Search for the cell housing the specified text and yield its (X, Y) center coordinate. 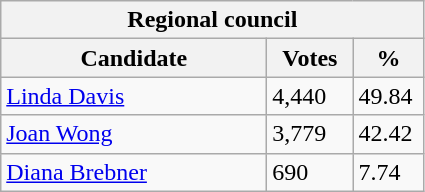
49.84 (388, 96)
Regional council (212, 20)
Joan Wong (134, 134)
42.42 (388, 134)
7.74 (388, 172)
Linda Davis (134, 96)
Votes (310, 58)
690 (310, 172)
Candidate (134, 58)
% (388, 58)
3,779 (310, 134)
Diana Brebner (134, 172)
4,440 (310, 96)
